Scan for the cell matching the given text and deliver its [X, Y] coordinate at center. 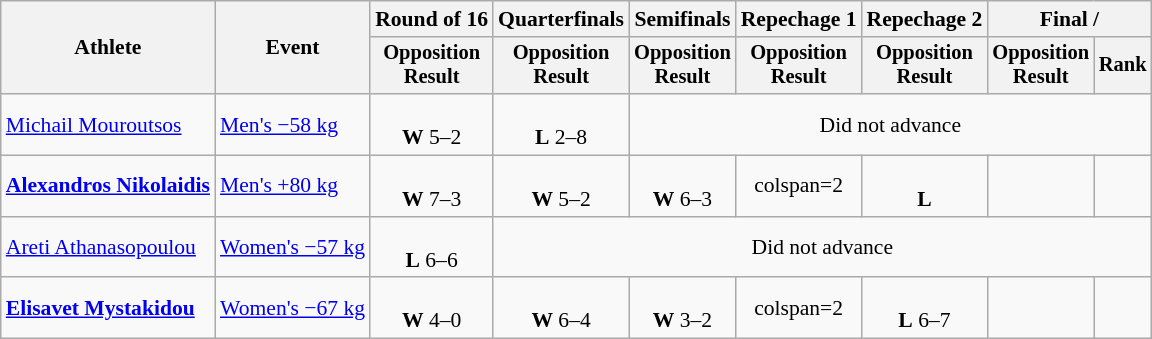
Quarterfinals [561, 19]
L 6–6 [432, 248]
Repechage 1 [799, 19]
Women's −67 kg [292, 308]
Areti Athanasopoulou [108, 248]
Women's −57 kg [292, 248]
Final / [1069, 19]
W 3–2 [682, 308]
W 6–4 [561, 308]
Men's +80 kg [292, 186]
Alexandros Nikolaidis [108, 186]
L 6–7 [925, 308]
Athlete [108, 48]
W 6–3 [682, 186]
Men's −58 kg [292, 124]
Rank [1123, 66]
W 4–0 [432, 308]
W 7–3 [432, 186]
Round of 16 [432, 19]
Elisavet Mystakidou [108, 308]
Event [292, 48]
L [925, 186]
L 2–8 [561, 124]
Semifinals [682, 19]
Michail Mouroutsos [108, 124]
Repechage 2 [925, 19]
